Locate the cell with the specified text and output its [x, y] center coordinate. 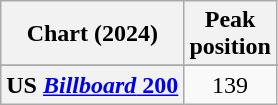
Chart (2024) [92, 34]
Peakposition [230, 34]
139 [230, 85]
US Billboard 200 [92, 85]
